Return [X, Y] of the center of cell containing provided text 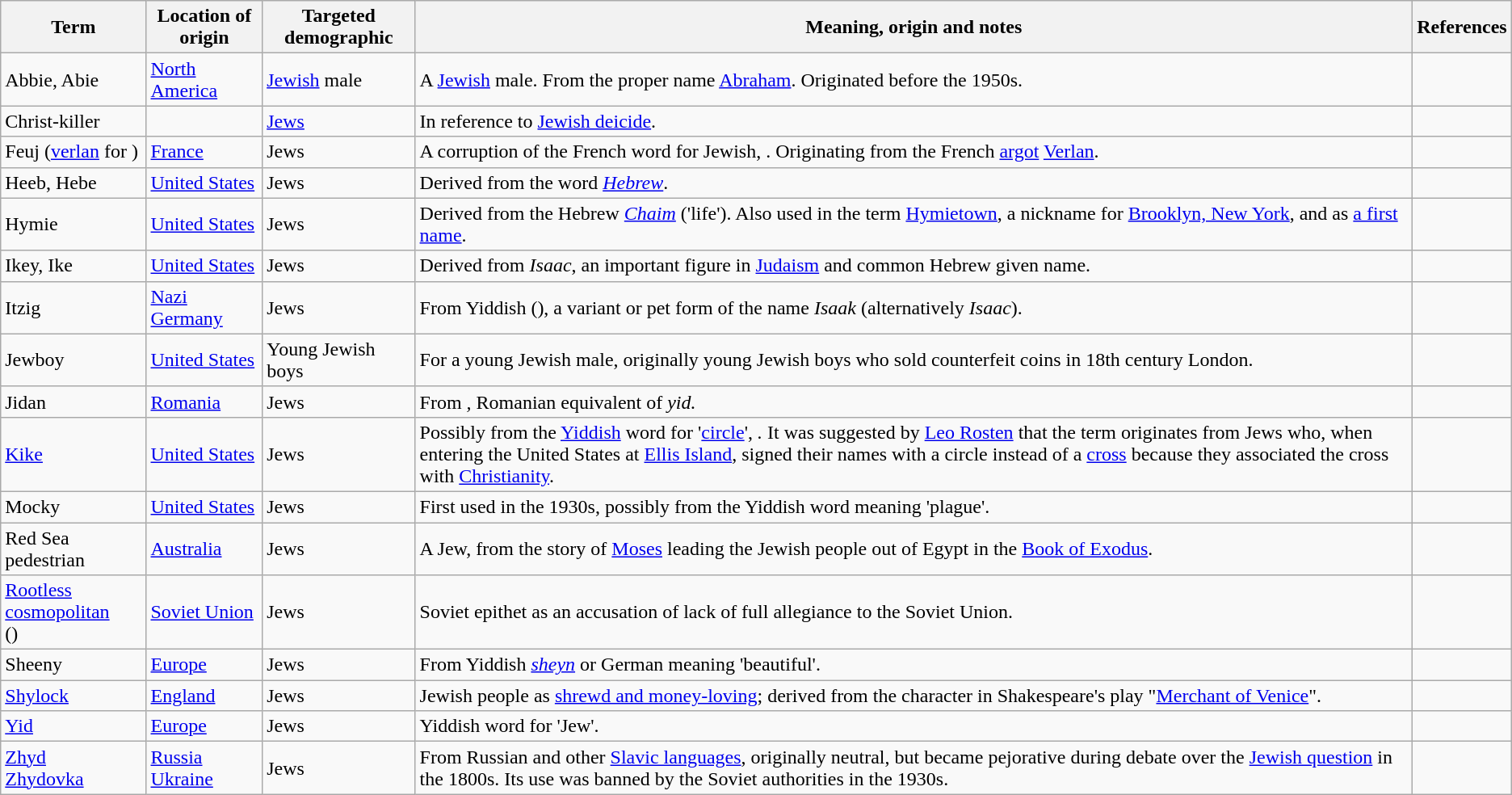
Jewish people as shrewd and money-loving; derived from the character in Shakespeare's play "Merchant of Venice". [914, 696]
From Yiddish sheyn or German meaning 'beautiful'. [914, 665]
Abbie, Abie [73, 79]
ZhydZhydovka [73, 768]
Derived from the word Hebrew. [914, 183]
Sheeny [73, 665]
Christ-killer [73, 121]
Jewish male [339, 79]
Young Jewish boys [339, 360]
Derived from the Hebrew Chaim ('life'). Also used in the term Hymietown, a nickname for Brooklyn, New York, and as a first name. [914, 225]
Mocky [73, 507]
France [204, 152]
Hymie [73, 225]
Location of origin [204, 27]
Yid [73, 726]
Rootless cosmopolitan () [73, 612]
A Jewish male. From the proper name Abraham. Originated before the 1950s. [914, 79]
Red Sea pedestrian [73, 548]
Kike [73, 454]
Jewboy [73, 360]
Yiddish word for 'Jew'. [914, 726]
Itzig [73, 307]
A Jew, from the story of Moses leading the Jewish people out of Egypt in the Book of Exodus. [914, 548]
A corruption of the French word for Jewish, . Originating from the French argot Verlan. [914, 152]
Nazi Germany [204, 307]
North America [204, 79]
From Yiddish (), a variant or pet form of the name Isaak (alternatively Isaac). [914, 307]
Soviet Union [204, 612]
References [1462, 27]
From , Romanian equivalent of yid. [914, 402]
Australia [204, 548]
RussiaUkraine [204, 768]
Soviet epithet as an accusation of lack of full allegiance to the Soviet Union. [914, 612]
For a young Jewish male, originally young Jewish boys who sold counterfeit coins in 18th century London. [914, 360]
Shylock [73, 696]
Meaning, origin and notes [914, 27]
In reference to Jewish deicide. [914, 121]
Ikey, Ike [73, 266]
First used in the 1930s, possibly from the Yiddish word meaning 'plague'. [914, 507]
Derived from Isaac, an important figure in Judaism and common Hebrew given name. [914, 266]
Feuj (verlan for ) [73, 152]
Jidan [73, 402]
Term [73, 27]
England [204, 696]
Targeted demographic [339, 27]
Heeb, Hebe [73, 183]
Romania [204, 402]
